Scan for the cell matching the given text and deliver its [x, y] coordinate at center. 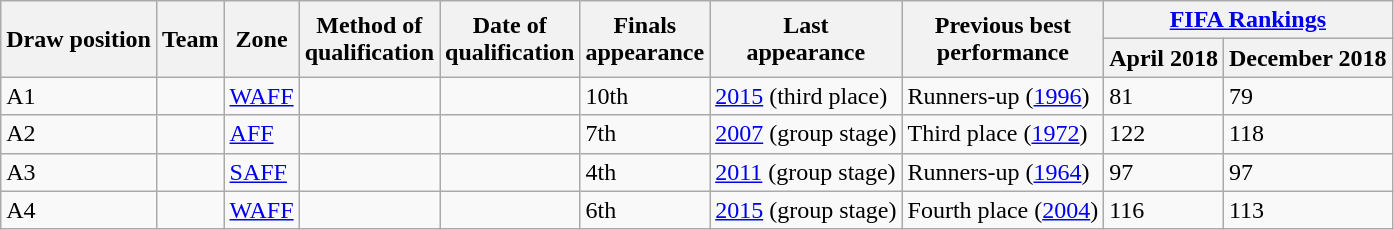
113 [1308, 210]
Fourth place (2004) [1003, 210]
Lastappearance [806, 39]
A1 [79, 96]
AFF [262, 134]
2011 (group stage) [806, 172]
Runners-up (1996) [1003, 96]
A4 [79, 210]
2015 (third place) [806, 96]
FIFA Rankings [1248, 20]
Runners-up (1964) [1003, 172]
118 [1308, 134]
10th [645, 96]
122 [1164, 134]
Draw position [79, 39]
SAFF [262, 172]
A3 [79, 172]
Third place (1972) [1003, 134]
Finalsappearance [645, 39]
Zone [262, 39]
79 [1308, 96]
April 2018 [1164, 58]
6th [645, 210]
116 [1164, 210]
4th [645, 172]
81 [1164, 96]
A2 [79, 134]
Method ofqualification [369, 39]
2007 (group stage) [806, 134]
2015 (group stage) [806, 210]
Previous bestperformance [1003, 39]
December 2018 [1308, 58]
7th [645, 134]
Team [190, 39]
Date ofqualification [510, 39]
